From the cell containing the given text, extract its center point as [X, Y] coordinate. 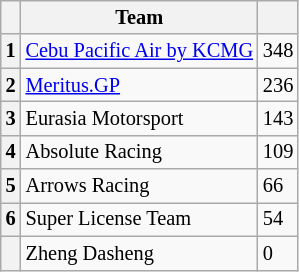
Absolute Racing [140, 152]
109 [278, 152]
Team [140, 17]
2 [11, 85]
66 [278, 186]
Meritus.GP [140, 85]
236 [278, 85]
0 [278, 253]
Eurasia Motorsport [140, 118]
Zheng Dasheng [140, 253]
348 [278, 51]
5 [11, 186]
143 [278, 118]
Cebu Pacific Air by KCMG [140, 51]
54 [278, 219]
3 [11, 118]
1 [11, 51]
6 [11, 219]
Arrows Racing [140, 186]
Super License Team [140, 219]
4 [11, 152]
